Detect which cell encompasses the target text, then output its (x, y) center coordinate. 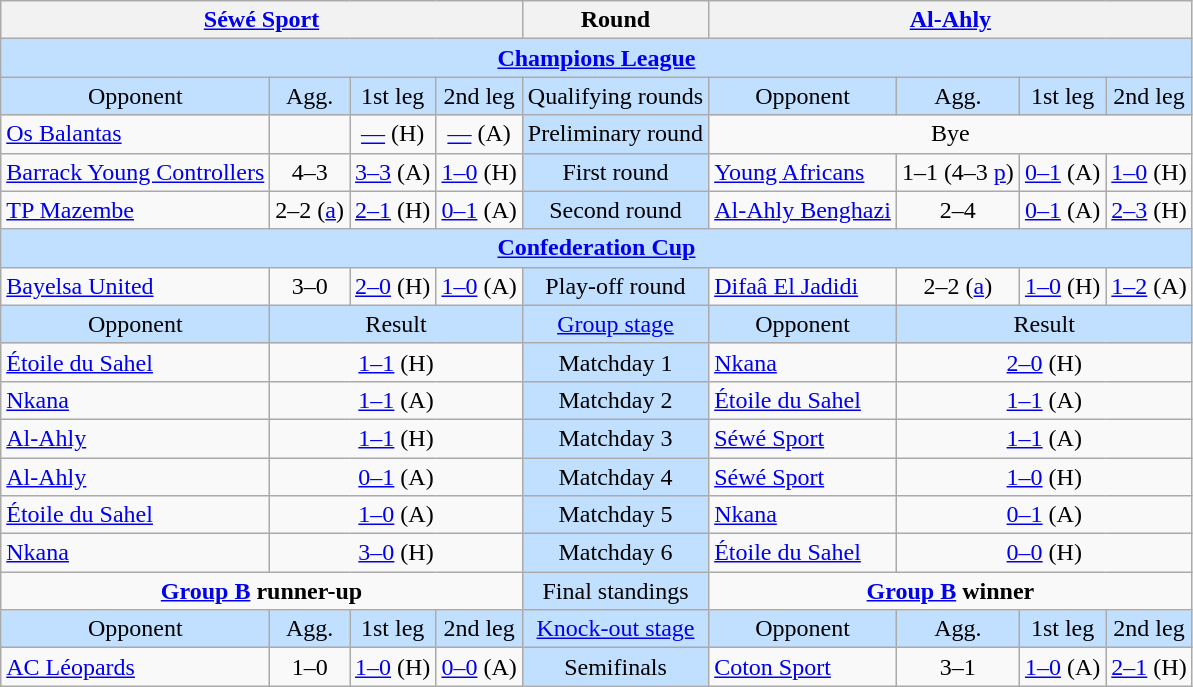
Final standings (615, 591)
3–1 (958, 667)
3–0 (H) (396, 553)
3–0 (310, 286)
Bayelsa United (136, 286)
Champions League (596, 58)
Semifinals (615, 667)
Young Africans (803, 172)
Second round (615, 210)
1–0 (310, 667)
First round (615, 172)
— (A) (479, 134)
3–3 (A) (393, 172)
1–2 (A) (1149, 286)
Round (615, 20)
Matchday 5 (615, 515)
0–0 (A) (479, 667)
2–3 (H) (1149, 210)
Barrack Young Controllers (136, 172)
TP Mazembe (136, 210)
— (H) (393, 134)
Group B winner (951, 591)
Group B runner-up (262, 591)
Difaâ El Jadidi (803, 286)
Matchday 3 (615, 438)
Coton Sport (803, 667)
Knock-out stage (615, 629)
2–4 (958, 210)
Matchday 2 (615, 400)
1–1 (4–3 p) (958, 172)
Matchday 1 (615, 362)
4–3 (310, 172)
Os Balantas (136, 134)
Al-Ahly Benghazi (803, 210)
Matchday 4 (615, 477)
Preliminary round (615, 134)
Group stage (615, 324)
Matchday 6 (615, 553)
0–0 (H) (1044, 553)
AC Léopards (136, 667)
Qualifying rounds (615, 96)
Bye (951, 134)
Play-off round (615, 286)
Confederation Cup (596, 248)
